Find where the given text appears and provide that cell's center as (X, Y) coordinate. 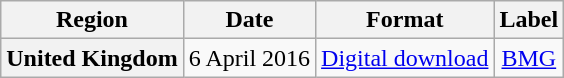
Format (405, 20)
Digital download (405, 58)
United Kingdom (92, 58)
Label (529, 20)
BMG (529, 58)
Date (249, 20)
Region (92, 20)
6 April 2016 (249, 58)
